From the cell containing the given text, extract its center point as (X, Y) coordinate. 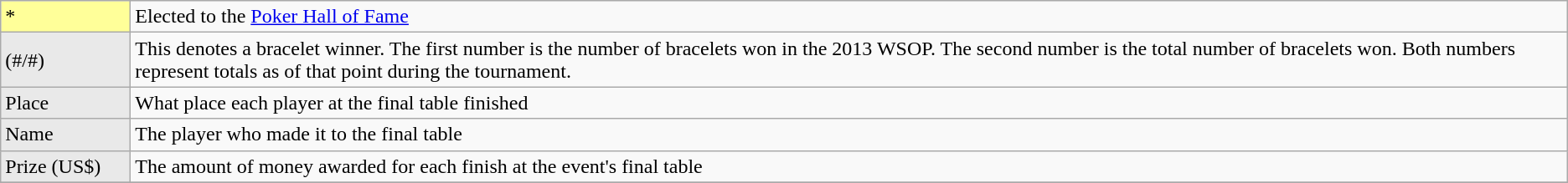
What place each player at the final table finished (849, 103)
Elected to the Poker Hall of Fame (849, 17)
* (65, 17)
Place (65, 103)
The player who made it to the final table (849, 135)
Prize (US$) (65, 166)
The amount of money awarded for each finish at the event's final table (849, 166)
Name (65, 135)
(#/#) (65, 60)
